Return [X, Y] of the center of cell containing provided text 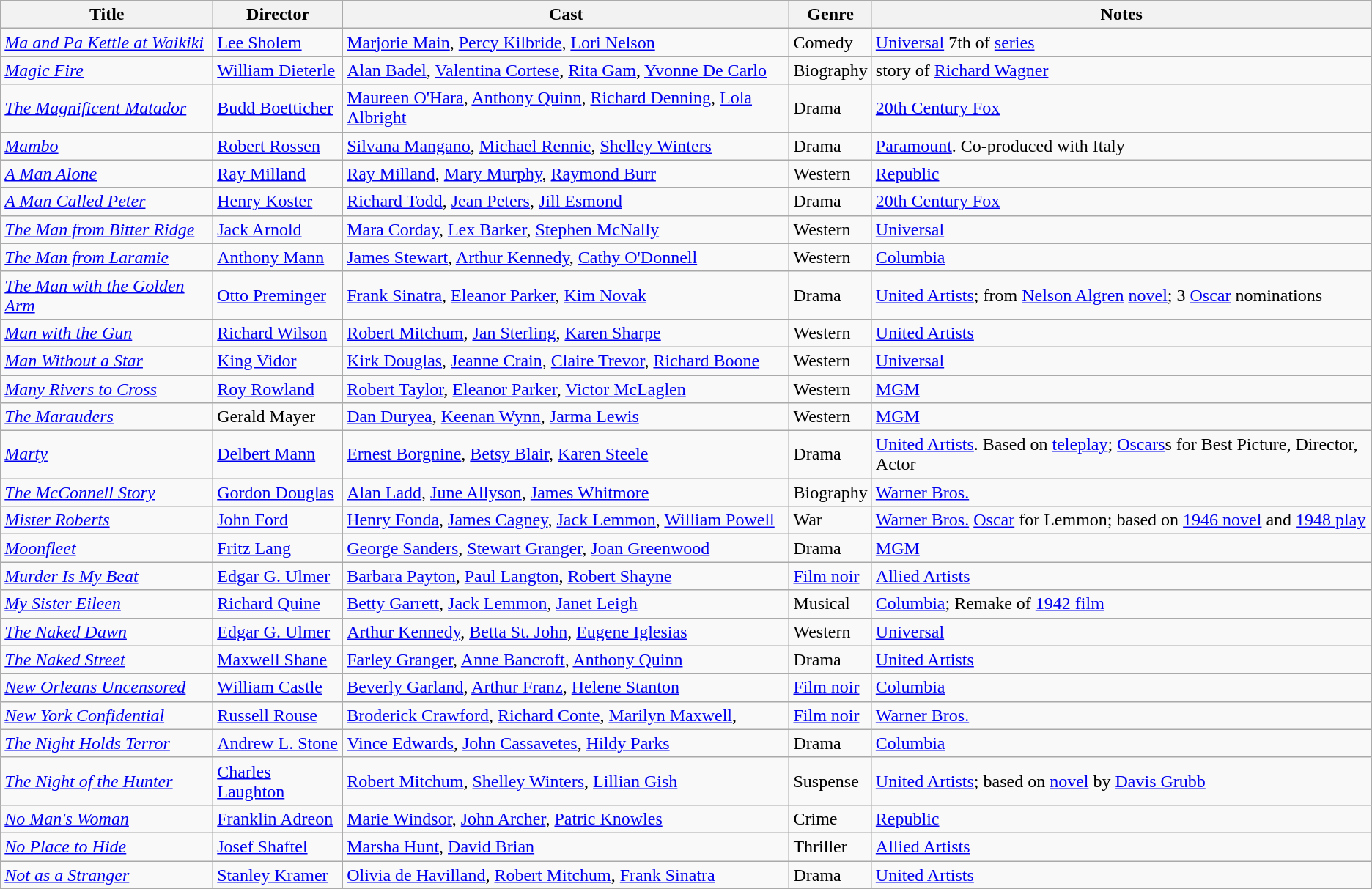
Broderick Crawford, Richard Conte, Marilyn Maxwell, [566, 715]
Farley Granger, Anne Bancroft, Anthony Quinn [566, 660]
Paramount. Co-produced with Italy [1121, 146]
Suspense [830, 781]
Betty Garrett, Jack Lemmon, Janet Leigh [566, 604]
Notes [1121, 15]
Alan Ladd, June Allyson, James Whitmore [566, 493]
Andrew L. Stone [279, 743]
Robert Rossen [279, 146]
Columbia; Remake of 1942 film [1121, 604]
Jack Arnold [279, 229]
Richard Quine [279, 604]
Gordon Douglas [279, 493]
Barbara Payton, Paul Langton, Robert Shayne [566, 576]
United Artists. Based on teleplay; Oscarss for Best Picture, Director, Actor [1121, 454]
The Naked Street [107, 660]
A Man Alone [107, 174]
Franklin Adreon [279, 819]
Not as a Stranger [107, 874]
Murder Is My Beat [107, 576]
Kirk Douglas, Jeanne Crain, Claire Trevor, Richard Boone [566, 361]
The Marauders [107, 417]
Beverly Garland, Arthur Franz, Helene Stanton [566, 687]
Charles Laughton [279, 781]
Robert Mitchum, Jan Sterling, Karen Sharpe [566, 333]
Comedy [830, 43]
Genre [830, 15]
George Sanders, Stewart Granger, Joan Greenwood [566, 548]
Musical [830, 604]
Alan Badel, Valentina Cortese, Rita Gam, Yvonne De Carlo [566, 70]
Dan Duryea, Keenan Wynn, Jarma Lewis [566, 417]
Marie Windsor, John Archer, Patric Knowles [566, 819]
My Sister Eileen [107, 604]
John Ford [279, 520]
Russell Rouse [279, 715]
Cast [566, 15]
The Naked Dawn [107, 632]
Ernest Borgnine, Betsy Blair, Karen Steele [566, 454]
Marty [107, 454]
Man with the Gun [107, 333]
William Dieterle [279, 70]
Crime [830, 819]
Marjorie Main, Percy Kilbride, Lori Nelson [566, 43]
The McConnell Story [107, 493]
Universal 7th of series [1121, 43]
The Man from Laramie [107, 257]
Moonfleet [107, 548]
Anthony Mann [279, 257]
Olivia de Havilland, Robert Mitchum, Frank Sinatra [566, 874]
story of Richard Wagner [1121, 70]
Henry Koster [279, 202]
Ray Milland, Mary Murphy, Raymond Burr [566, 174]
Josef Shaftel [279, 846]
Fritz Lang [279, 548]
Ma and Pa Kettle at Waikiki [107, 43]
Robert Taylor, Eleanor Parker, Victor McLaglen [566, 389]
Otto Preminger [279, 295]
Many Rivers to Cross [107, 389]
Director [279, 15]
Ray Milland [279, 174]
Roy Rowland [279, 389]
Arthur Kennedy, Betta St. John, Eugene Iglesias [566, 632]
War [830, 520]
Gerald Mayer [279, 417]
United Artists; from Nelson Algren novel; 3 Oscar nominations [1121, 295]
Delbert Mann [279, 454]
No Place to Hide [107, 846]
Richard Todd, Jean Peters, Jill Esmond [566, 202]
Marsha Hunt, David Brian [566, 846]
Vince Edwards, John Cassavetes, Hildy Parks [566, 743]
James Stewart, Arthur Kennedy, Cathy O'Donnell [566, 257]
Richard Wilson [279, 333]
Mara Corday, Lex Barker, Stephen McNally [566, 229]
Mister Roberts [107, 520]
The Man with the Golden Arm [107, 295]
United Artists; based on novel by Davis Grubb [1121, 781]
The Man from Bitter Ridge [107, 229]
New York Confidential [107, 715]
Henry Fonda, James Cagney, Jack Lemmon, William Powell [566, 520]
King Vidor [279, 361]
Lee Sholem [279, 43]
Mambo [107, 146]
William Castle [279, 687]
Thriller [830, 846]
No Man's Woman [107, 819]
A Man Called Peter [107, 202]
Robert Mitchum, Shelley Winters, Lillian Gish [566, 781]
Maxwell Shane [279, 660]
New Orleans Uncensored [107, 687]
Silvana Mangano, Michael Rennie, Shelley Winters [566, 146]
The Magnificent Matador [107, 108]
Frank Sinatra, Eleanor Parker, Kim Novak [566, 295]
Magic Fire [107, 70]
Maureen O'Hara, Anthony Quinn, Richard Denning, Lola Albright [566, 108]
Title [107, 15]
Budd Boetticher [279, 108]
The Night Holds Terror [107, 743]
Man Without a Star [107, 361]
Stanley Kramer [279, 874]
The Night of the Hunter [107, 781]
Warner Bros. Oscar for Lemmon; based on 1946 novel and 1948 play [1121, 520]
